Locate the cell with the specified text and output its (X, Y) center coordinate. 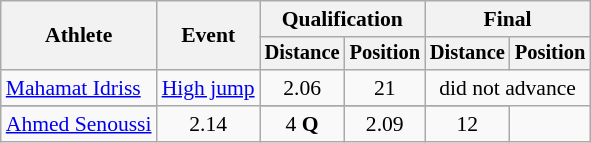
did not advance (508, 88)
4 Q (302, 124)
2.09 (385, 124)
High jump (208, 88)
Athlete (79, 36)
12 (468, 124)
Qualification (342, 19)
Event (208, 36)
2.06 (302, 88)
2.14 (208, 124)
Final (508, 19)
Mahamat Idriss (79, 88)
Ahmed Senoussi (79, 124)
21 (385, 88)
